Output the (x, y) coordinate of the center of the cell containing the given text.  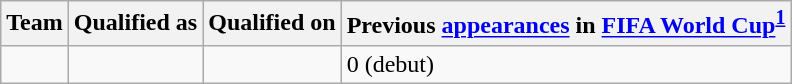
Team (35, 24)
Qualified as (135, 24)
Qualified on (272, 24)
0 (debut) (566, 64)
Previous appearances in FIFA World Cup1 (566, 24)
